Pinpoint the cell where the given text exists, returning its [X, Y] midpoint coordinate. 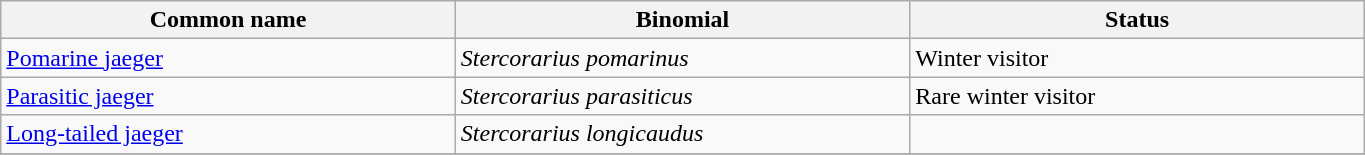
Stercorarius pomarinus [682, 58]
Stercorarius parasiticus [682, 96]
Binomial [682, 20]
Winter visitor [1138, 58]
Stercorarius longicaudus [682, 134]
Long-tailed jaeger [228, 134]
Parasitic jaeger [228, 96]
Common name [228, 20]
Status [1138, 20]
Rare winter visitor [1138, 96]
Pomarine jaeger [228, 58]
